From the cell containing the given text, extract its center point as [X, Y] coordinate. 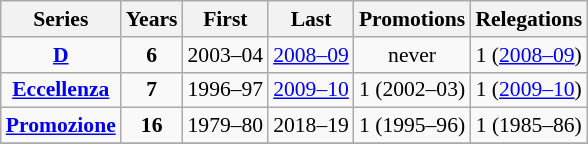
1 (2002–03) [412, 90]
1 (1995–96) [412, 126]
1 (2008–09) [528, 55]
Promozione [61, 126]
2008–09 [311, 55]
1979–80 [225, 126]
1996–97 [225, 90]
1 (2009–10) [528, 90]
2003–04 [225, 55]
D [61, 55]
never [412, 55]
7 [152, 90]
1 (1985–86) [528, 126]
Promotions [412, 19]
16 [152, 126]
Years [152, 19]
Series [61, 19]
First [225, 19]
6 [152, 55]
Eccellenza [61, 90]
Last [311, 19]
2009–10 [311, 90]
Relegations [528, 19]
2018–19 [311, 126]
